Find where the given text appears and provide that cell's center as [x, y] coordinate. 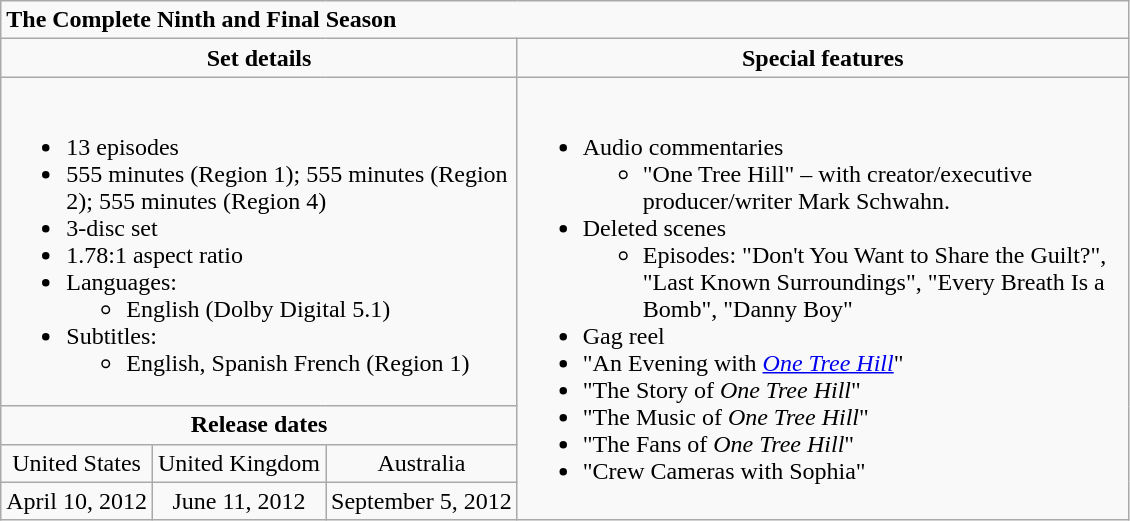
Special features [822, 58]
September 5, 2012 [422, 501]
Release dates [259, 425]
Set details [259, 58]
June 11, 2012 [238, 501]
Australia [422, 463]
United Kingdom [238, 463]
United States [77, 463]
April 10, 2012 [77, 501]
The Complete Ninth and Final Season [565, 20]
